From the cell containing the given text, extract its center point as [X, Y] coordinate. 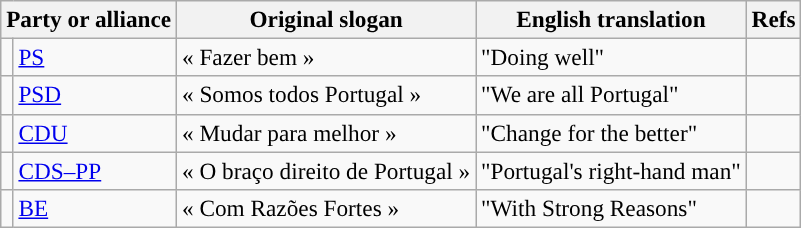
"We are all Portugal" [612, 95]
"Doing well" [612, 57]
PSD [95, 95]
BE [95, 208]
"Portugal's right-hand man" [612, 170]
Party or alliance [89, 19]
"Change for the better" [612, 133]
"With Strong Reasons" [612, 208]
« Mudar para melhor » [326, 133]
« Somos todos Portugal » [326, 95]
CDU [95, 133]
« Com Razões Fortes » [326, 208]
Original slogan [326, 19]
« O braço direito de Portugal » [326, 170]
CDS–PP [95, 170]
« Fazer bem » [326, 57]
Refs [774, 19]
English translation [612, 19]
PS [95, 57]
